Search for the cell housing the specified text and yield its (X, Y) center coordinate. 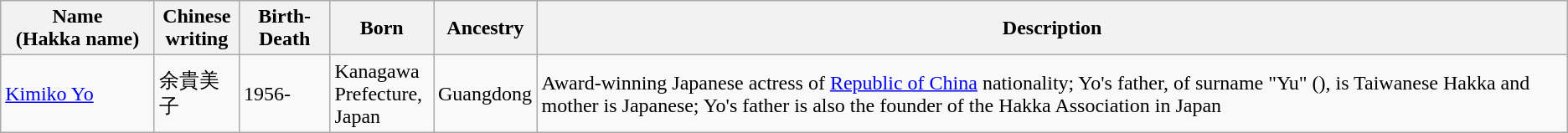
Born (382, 28)
Kimiko Yo (78, 94)
Name(Hakka name) (78, 28)
Description (1052, 28)
1956- (285, 94)
余貴美子 (196, 94)
Guangdong (486, 94)
Birth-Death (285, 28)
Chinese writing (196, 28)
Ancestry (486, 28)
Kanagawa Prefecture, Japan (382, 94)
